Capture the cell that displays the provided text and extract its [x, y] central coordinate. 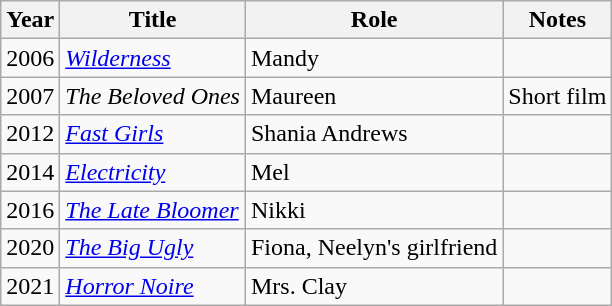
The Beloved Ones [153, 96]
Role [374, 20]
Mandy [374, 58]
2007 [30, 96]
Short film [558, 96]
2016 [30, 210]
Title [153, 20]
Mrs. Clay [374, 286]
2014 [30, 172]
2020 [30, 248]
2012 [30, 134]
Nikki [374, 210]
Horror Noire [153, 286]
Mel [374, 172]
Wilderness [153, 58]
2021 [30, 286]
Year [30, 20]
Notes [558, 20]
Maureen [374, 96]
2006 [30, 58]
The Late Bloomer [153, 210]
Shania Andrews [374, 134]
Fast Girls [153, 134]
Fiona, Neelyn's girlfriend [374, 248]
The Big Ugly [153, 248]
Electricity [153, 172]
